From the cell containing the given text, extract its center point as (x, y) coordinate. 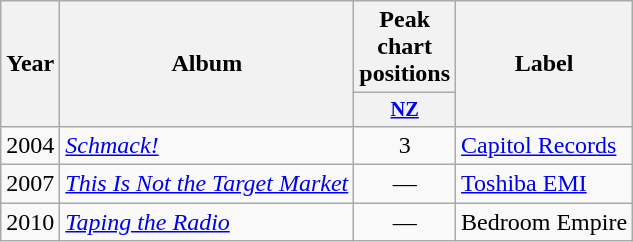
Toshiba EMI (544, 184)
Year (30, 64)
Label (544, 64)
Schmack! (207, 145)
Album (207, 64)
Peak chart positions (405, 47)
This Is Not the Target Market (207, 184)
2004 (30, 145)
2010 (30, 222)
3 (405, 145)
Capitol Records (544, 145)
NZ (405, 110)
Taping the Radio (207, 222)
Bedroom Empire (544, 222)
2007 (30, 184)
